From the cell containing the given text, extract its center point as (X, Y) coordinate. 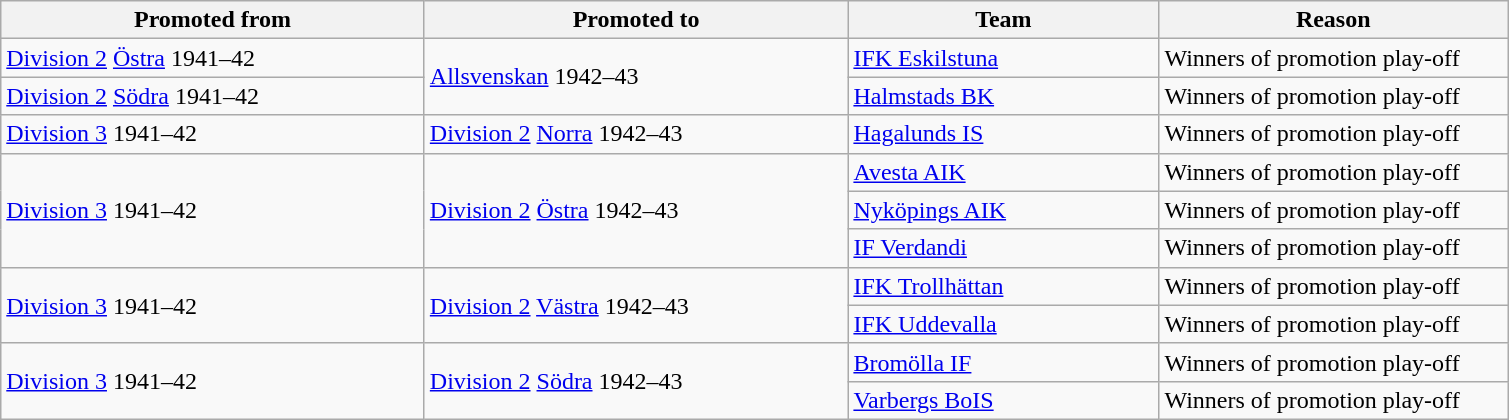
Promoted to (636, 20)
Reason (1334, 20)
Avesta AIK (1004, 172)
Halmstads BK (1004, 96)
Division 2 Norra 1942–43 (636, 134)
Promoted from (213, 20)
Bromölla IF (1004, 362)
Division 2 Södra 1941–42 (213, 96)
Allsvenskan 1942–43 (636, 77)
Team (1004, 20)
Division 2 Västra 1942–43 (636, 305)
Division 2 Östra 1941–42 (213, 58)
Division 2 Östra 1942–43 (636, 210)
IFK Uddevalla (1004, 324)
Nyköpings AIK (1004, 210)
Hagalunds IS (1004, 134)
IFK Eskilstuna (1004, 58)
IFK Trollhättan (1004, 286)
Division 2 Södra 1942–43 (636, 381)
IF Verdandi (1004, 248)
Varbergs BoIS (1004, 400)
